Find where the given text appears and provide that cell's center as [x, y] coordinate. 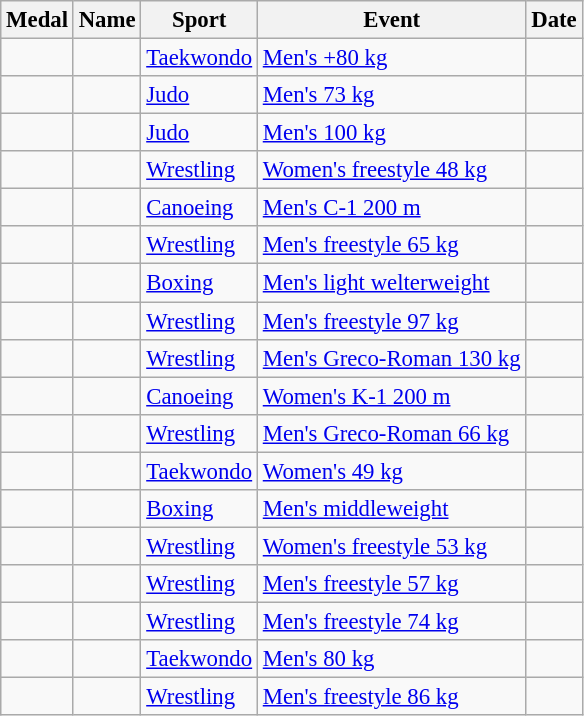
Men's Greco-Roman 130 kg [391, 358]
Men's freestyle 86 kg [391, 697]
Men's 100 kg [391, 133]
Sport [200, 20]
Men's middleweight [391, 509]
Women's K-1 200 m [391, 396]
Men's light welterweight [391, 283]
Women's freestyle 48 kg [391, 170]
Women's freestyle 53 kg [391, 546]
Men's +80 kg [391, 58]
Medal [38, 20]
Men's freestyle 74 kg [391, 621]
Men's freestyle 57 kg [391, 584]
Date [554, 20]
Name [107, 20]
Men's 73 kg [391, 95]
Event [391, 20]
Men's C-1 200 m [391, 208]
Men's Greco-Roman 66 kg [391, 433]
Men's freestyle 97 kg [391, 321]
Men's 80 kg [391, 659]
Women's 49 kg [391, 471]
Men's freestyle 65 kg [391, 245]
